Return the [X, Y] coordinate for the center point of the cell that contains the specified text.  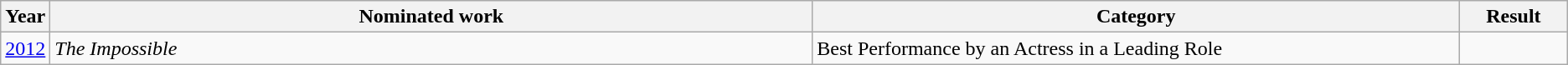
Best Performance by an Actress in a Leading Role [1136, 48]
2012 [25, 48]
The Impossible [431, 48]
Nominated work [431, 17]
Category [1136, 17]
Year [25, 17]
Result [1514, 17]
